Return the (x, y) coordinate for the center point of the cell that contains the specified text.  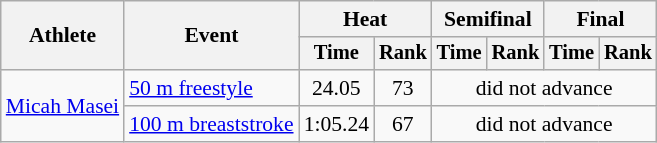
24.05 (336, 88)
Heat (366, 19)
73 (403, 88)
Semifinal (488, 19)
1:05.24 (336, 124)
Event (211, 36)
Micah Masei (62, 106)
Final (600, 19)
100 m breaststroke (211, 124)
50 m freestyle (211, 88)
Athlete (62, 36)
67 (403, 124)
